From the cell containing the given text, extract its center point as (X, Y) coordinate. 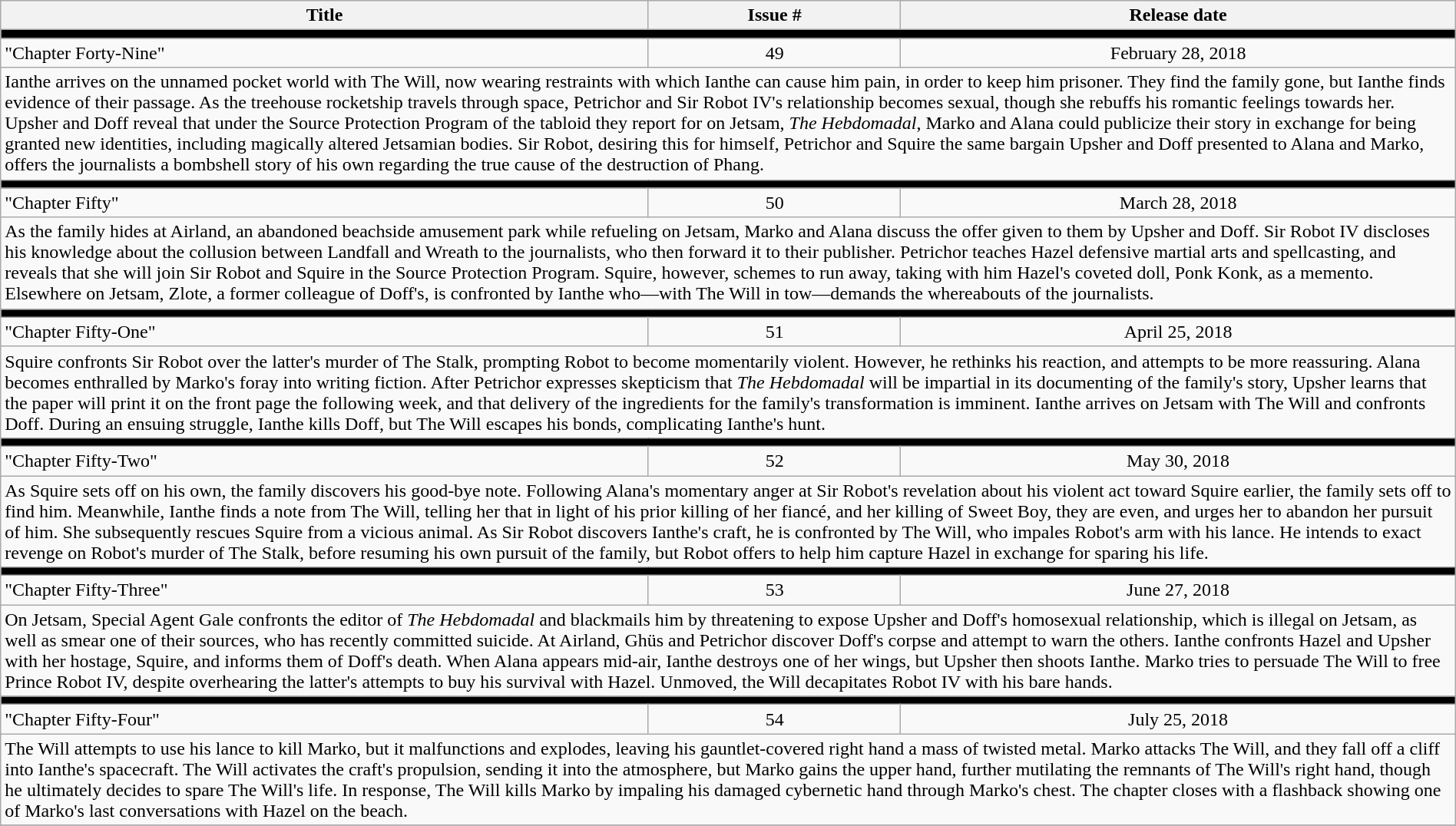
April 25, 2018 (1178, 332)
54 (774, 719)
"Chapter Fifty" (325, 203)
Release date (1178, 15)
"Chapter Fifty-One" (325, 332)
"Chapter Fifty-Three" (325, 590)
July 25, 2018 (1178, 719)
"Chapter Fifty-Two" (325, 461)
June 27, 2018 (1178, 590)
Title (325, 15)
Issue # (774, 15)
"Chapter Fifty-Four" (325, 719)
49 (774, 53)
February 28, 2018 (1178, 53)
52 (774, 461)
May 30, 2018 (1178, 461)
50 (774, 203)
51 (774, 332)
"Chapter Forty-Nine" (325, 53)
53 (774, 590)
March 28, 2018 (1178, 203)
